Capture the cell that displays the provided text and extract its [x, y] central coordinate. 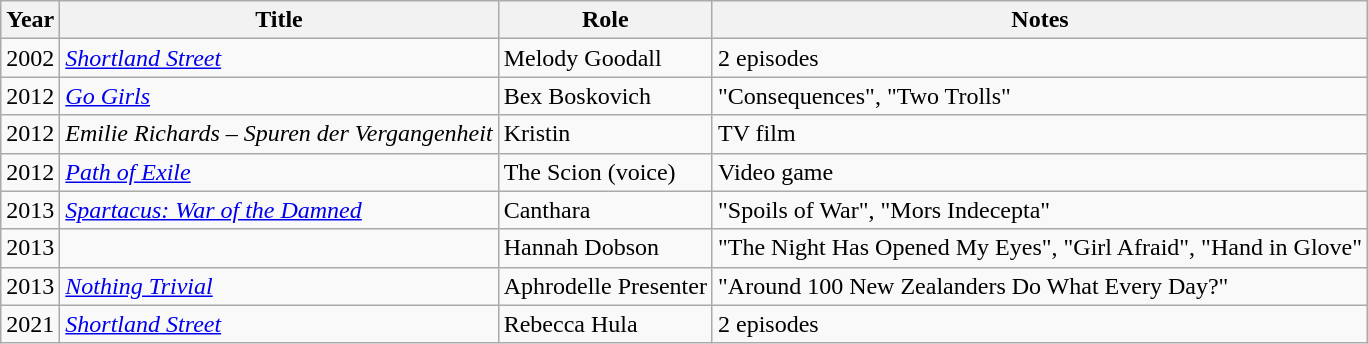
"Around 100 New Zealanders Do What Every Day?" [1040, 286]
Rebecca Hula [605, 324]
"Consequences", "Two Trolls" [1040, 96]
Aphrodelle Presenter [605, 286]
"The Night Has Opened My Eyes", "Girl Afraid", "Hand in Glove" [1040, 248]
Hannah Dobson [605, 248]
2002 [30, 58]
Nothing Trivial [279, 286]
Go Girls [279, 96]
Spartacus: War of the Damned [279, 210]
2021 [30, 324]
Path of Exile [279, 172]
Kristin [605, 134]
Emilie Richards – Spuren der Vergangenheit [279, 134]
TV film [1040, 134]
Bex Boskovich [605, 96]
Year [30, 20]
Video game [1040, 172]
Melody Goodall [605, 58]
Role [605, 20]
Title [279, 20]
Notes [1040, 20]
"Spoils of War", "Mors Indecepta" [1040, 210]
Canthara [605, 210]
The Scion (voice) [605, 172]
